Determine the (x, y) coordinate at the center of the cell enclosing the given text.  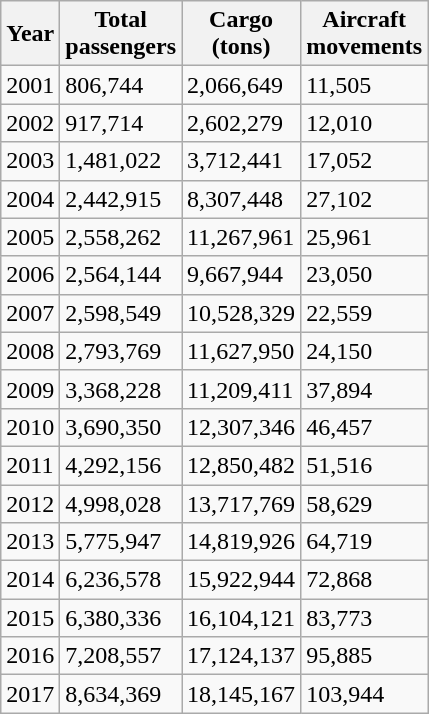
11,505 (364, 85)
103,944 (364, 694)
12,307,346 (242, 427)
2,793,769 (121, 351)
2,598,549 (121, 313)
Cargo(tons) (242, 34)
12,850,482 (242, 465)
2008 (30, 351)
Year (30, 34)
15,922,944 (242, 580)
17,052 (364, 161)
14,819,926 (242, 542)
8,307,448 (242, 199)
4,292,156 (121, 465)
2,564,144 (121, 275)
13,717,769 (242, 503)
3,712,441 (242, 161)
2001 (30, 85)
2007 (30, 313)
11,627,950 (242, 351)
5,775,947 (121, 542)
16,104,121 (242, 618)
2003 (30, 161)
2009 (30, 389)
2013 (30, 542)
17,124,137 (242, 656)
83,773 (364, 618)
2005 (30, 237)
4,998,028 (121, 503)
2010 (30, 427)
2014 (30, 580)
18,145,167 (242, 694)
10,528,329 (242, 313)
95,885 (364, 656)
11,267,961 (242, 237)
58,629 (364, 503)
Aircraftmovements (364, 34)
2,558,262 (121, 237)
3,690,350 (121, 427)
64,719 (364, 542)
2004 (30, 199)
2011 (30, 465)
3,368,228 (121, 389)
2006 (30, 275)
917,714 (121, 123)
1,481,022 (121, 161)
72,868 (364, 580)
8,634,369 (121, 694)
23,050 (364, 275)
9,667,944 (242, 275)
27,102 (364, 199)
806,744 (121, 85)
51,516 (364, 465)
2,066,649 (242, 85)
2002 (30, 123)
7,208,557 (121, 656)
2016 (30, 656)
25,961 (364, 237)
22,559 (364, 313)
2,602,279 (242, 123)
2012 (30, 503)
Totalpassengers (121, 34)
12,010 (364, 123)
2017 (30, 694)
6,380,336 (121, 618)
11,209,411 (242, 389)
2015 (30, 618)
2,442,915 (121, 199)
37,894 (364, 389)
6,236,578 (121, 580)
24,150 (364, 351)
46,457 (364, 427)
